Capture the cell that displays the provided text and extract its (x, y) central coordinate. 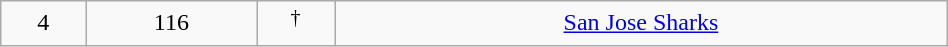
116 (172, 24)
San Jose Sharks (642, 24)
4 (44, 24)
† (296, 24)
